Return the [x, y] coordinate for the center point of the cell that contains the specified text.  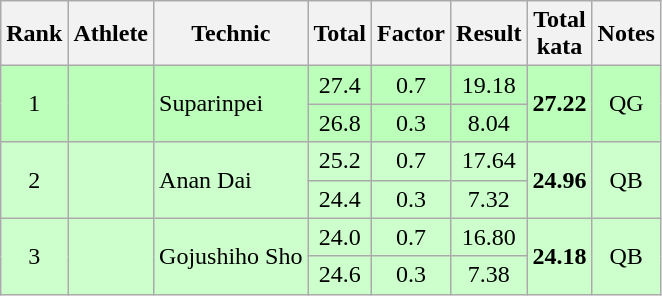
27.22 [560, 104]
26.8 [340, 123]
Suparinpei [231, 104]
Total [340, 34]
27.4 [340, 85]
1 [34, 104]
Factor [412, 34]
7.32 [489, 199]
24.0 [340, 237]
QG [626, 104]
24.96 [560, 180]
7.38 [489, 275]
25.2 [340, 161]
Rank [34, 34]
24.18 [560, 256]
Totalkata [560, 34]
Gojushiho Sho [231, 256]
Technic [231, 34]
8.04 [489, 123]
Notes [626, 34]
16.80 [489, 237]
24.6 [340, 275]
17.64 [489, 161]
Result [489, 34]
19.18 [489, 85]
3 [34, 256]
24.4 [340, 199]
Anan Dai [231, 180]
Athlete [111, 34]
2 [34, 180]
